Scan for the cell matching the given text and deliver its [X, Y] coordinate at center. 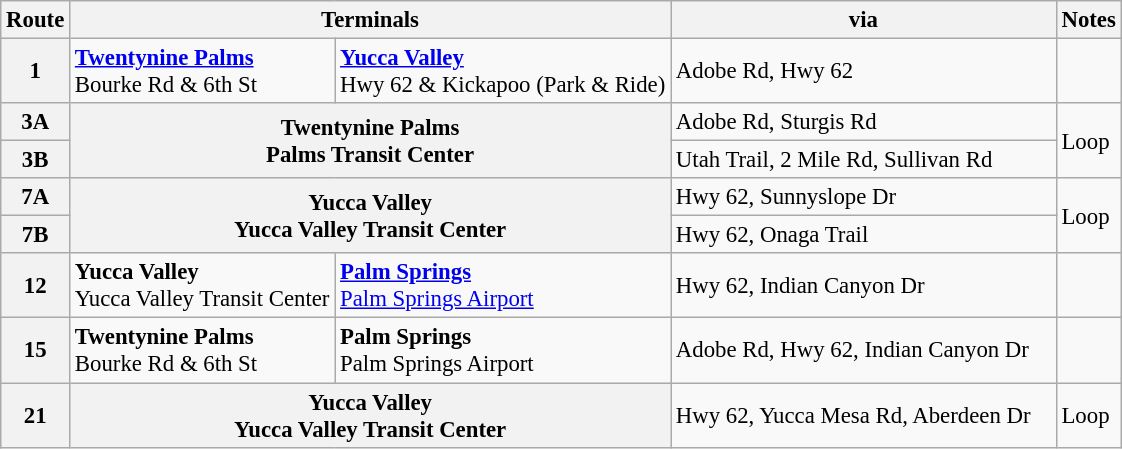
12 [36, 286]
Terminals [370, 20]
Route [36, 20]
Adobe Rd, Hwy 62, Indian Canyon Dr [864, 350]
Adobe Rd, Hwy 62 [864, 72]
3A [36, 122]
15 [36, 350]
3B [36, 160]
1 [36, 72]
Twentynine PalmsPalms Transit Center [370, 140]
Notes [1088, 20]
7A [36, 197]
Adobe Rd, Sturgis Rd [864, 122]
Utah Trail, 2 Mile Rd, Sullivan Rd [864, 160]
21 [36, 416]
via [864, 20]
Hwy 62, Yucca Mesa Rd, Aberdeen Dr [864, 416]
Hwy 62, Onaga Trail [864, 235]
Yucca ValleyHwy 62 & Kickapoo (Park & Ride) [503, 72]
Hwy 62, Sunnyslope Dr [864, 197]
Hwy 62, Indian Canyon Dr [864, 286]
7B [36, 235]
